Identify which cell holds the provided text, then report its (x, y) central coordinate. 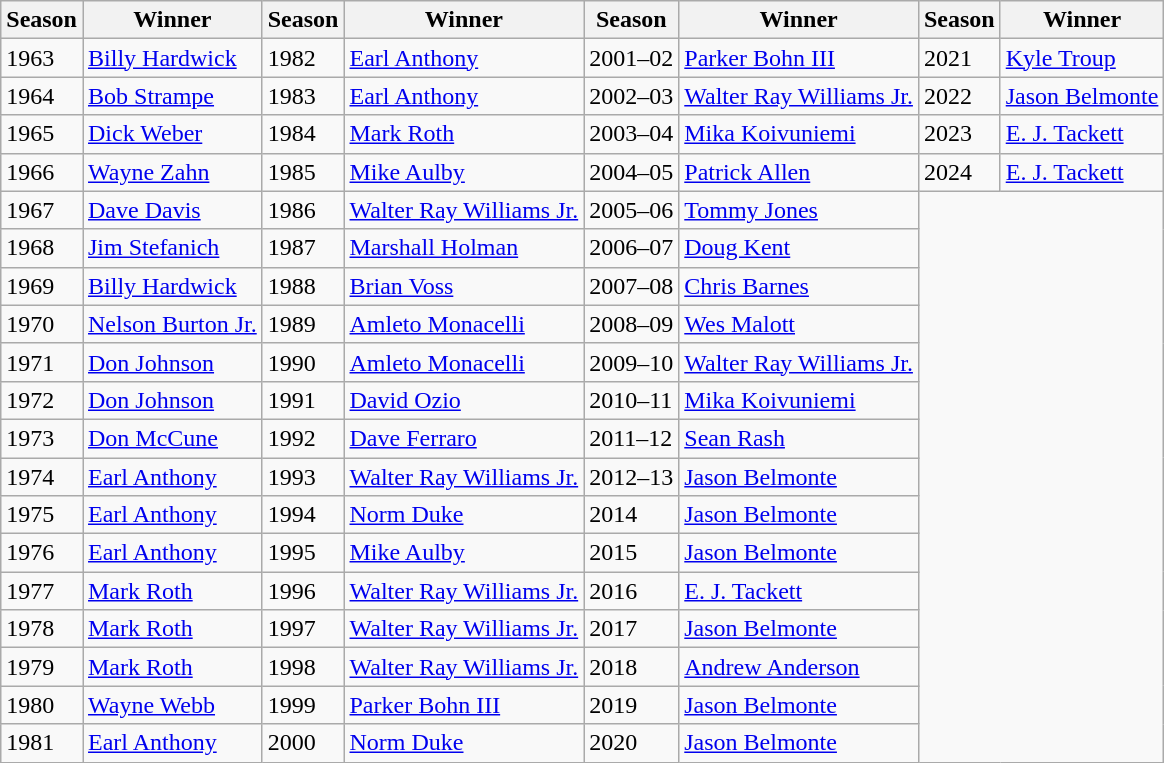
2006–07 (632, 248)
2020 (632, 743)
2024 (959, 172)
Andrew Anderson (799, 667)
Wayne Webb (172, 705)
1966 (42, 172)
2015 (632, 553)
Bob Strampe (172, 96)
2004–05 (632, 172)
2001–02 (632, 58)
Patrick Allen (799, 172)
1991 (303, 400)
1975 (42, 515)
2012–13 (632, 477)
1973 (42, 438)
1995 (303, 553)
1988 (303, 286)
1990 (303, 362)
1983 (303, 96)
1985 (303, 172)
2023 (959, 134)
Sean Rash (799, 438)
Jim Stefanich (172, 248)
1976 (42, 553)
1978 (42, 629)
2002–03 (632, 96)
1993 (303, 477)
1999 (303, 705)
1998 (303, 667)
1970 (42, 324)
1974 (42, 477)
2017 (632, 629)
David Ozio (464, 400)
2005–06 (632, 210)
1965 (42, 134)
2011–12 (632, 438)
Doug Kent (799, 248)
Wes Malott (799, 324)
2003–04 (632, 134)
Kyle Troup (1082, 58)
1980 (42, 705)
2009–10 (632, 362)
2022 (959, 96)
2021 (959, 58)
1972 (42, 400)
1971 (42, 362)
1997 (303, 629)
1963 (42, 58)
Tommy Jones (799, 210)
1984 (303, 134)
2000 (303, 743)
1987 (303, 248)
Chris Barnes (799, 286)
2008–09 (632, 324)
1981 (42, 743)
2019 (632, 705)
1977 (42, 591)
2010–11 (632, 400)
1994 (303, 515)
2016 (632, 591)
1969 (42, 286)
2018 (632, 667)
Wayne Zahn (172, 172)
1996 (303, 591)
1964 (42, 96)
1982 (303, 58)
Dick Weber (172, 134)
1968 (42, 248)
2007–08 (632, 286)
Dave Davis (172, 210)
1967 (42, 210)
1992 (303, 438)
Nelson Burton Jr. (172, 324)
2014 (632, 515)
Dave Ferraro (464, 438)
1979 (42, 667)
Brian Voss (464, 286)
1986 (303, 210)
Don McCune (172, 438)
1989 (303, 324)
Marshall Holman (464, 248)
